From the cell containing the given text, extract its center point as (X, Y) coordinate. 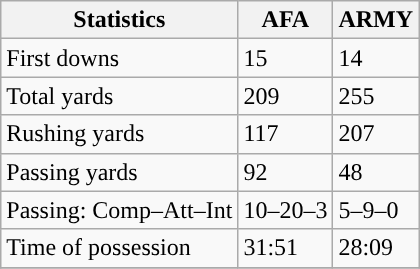
117 (286, 134)
Passing yards (120, 172)
Time of possession (120, 248)
209 (286, 96)
31:51 (286, 248)
First downs (120, 58)
Passing: Comp–Att–Int (120, 210)
5–9–0 (376, 210)
92 (286, 172)
15 (286, 58)
Rushing yards (120, 134)
Statistics (120, 20)
Total yards (120, 96)
48 (376, 172)
AFA (286, 20)
28:09 (376, 248)
255 (376, 96)
14 (376, 58)
10–20–3 (286, 210)
207 (376, 134)
ARMY (376, 20)
